Locate the cell with the specified text and output its (X, Y) center coordinate. 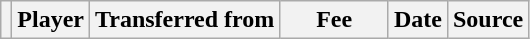
Source (488, 20)
Fee (334, 20)
Date (418, 20)
Player (51, 20)
Transferred from (185, 20)
